Pinpoint the cell where the given text exists, returning its [X, Y] midpoint coordinate. 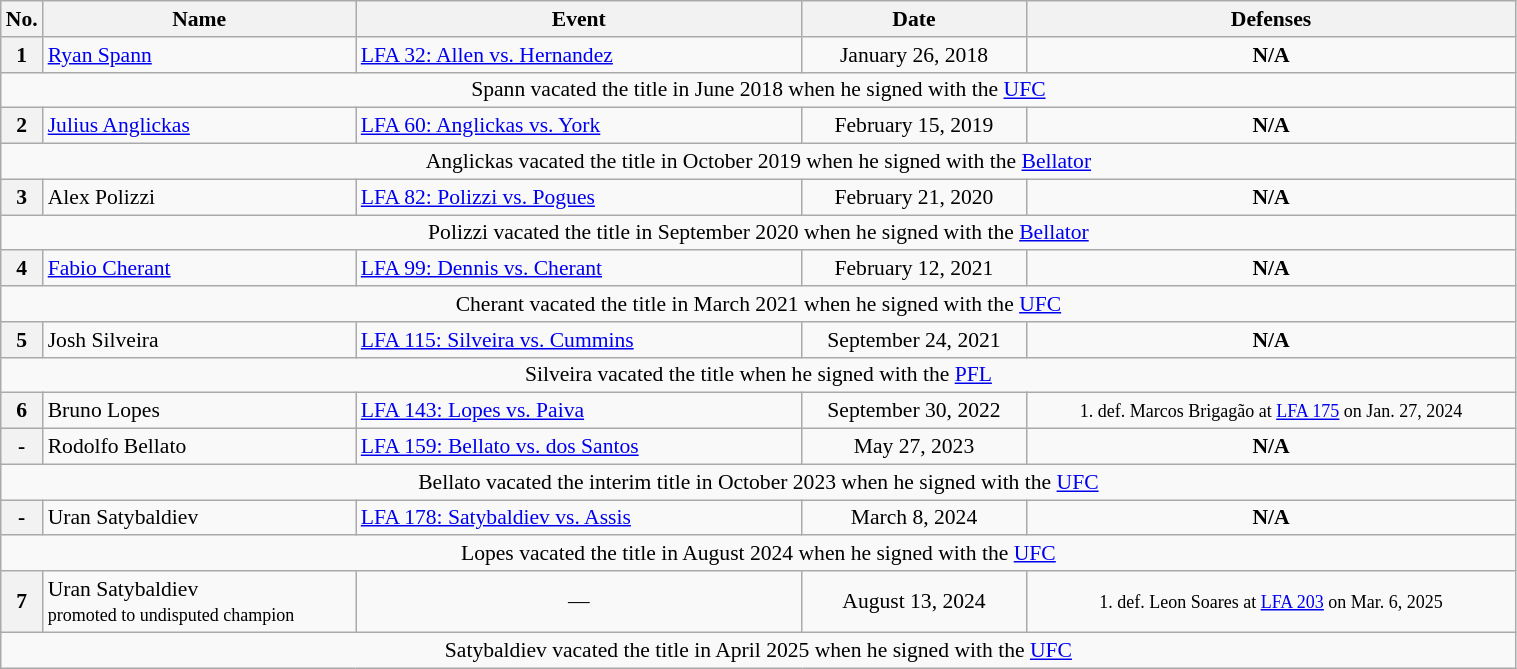
Defenses [1271, 19]
Uran Satybaldiev promoted to undisputed champion [200, 602]
Lopes vacated the title in August 2024 when he signed with the UFC [758, 554]
4 [22, 269]
3 [22, 197]
7 [22, 602]
Name [200, 19]
September 24, 2021 [914, 340]
Spann vacated the title in June 2018 when he signed with the UFC [758, 90]
Satybaldiev vacated the title in April 2025 when he signed with the UFC [758, 650]
September 30, 2022 [914, 411]
— [579, 602]
Rodolfo Bellato [200, 447]
February 21, 2020 [914, 197]
1. def. Marcos Brigagão at LFA 175 on Jan. 27, 2024 [1271, 411]
Uran Satybaldiev [200, 518]
March 8, 2024 [914, 518]
LFA 178: Satybaldiev vs. Assis [579, 518]
Josh Silveira [200, 340]
Bellato vacated the interim title in October 2023 when he signed with the UFC [758, 482]
LFA 82: Polizzi vs. Pogues [579, 197]
Event [579, 19]
Date [914, 19]
6 [22, 411]
August 13, 2024 [914, 602]
LFA 159: Bellato vs. dos Santos [579, 447]
LFA 115: Silveira vs. Cummins [579, 340]
LFA 143: Lopes vs. Paiva [579, 411]
February 12, 2021 [914, 269]
No. [22, 19]
January 26, 2018 [914, 55]
2 [22, 126]
Ryan Spann [200, 55]
LFA 60: Anglickas vs. York [579, 126]
Silveira vacated the title when he signed with the PFL [758, 375]
1. def. Leon Soares at LFA 203 on Mar. 6, 2025 [1271, 602]
Polizzi vacated the title in September 2020 when he signed with the Bellator [758, 233]
Cherant vacated the title in March 2021 when he signed with the UFC [758, 304]
LFA 32: Allen vs. Hernandez [579, 55]
May 27, 2023 [914, 447]
February 15, 2019 [914, 126]
Anglickas vacated the title in October 2019 when he signed with the Bellator [758, 162]
Bruno Lopes [200, 411]
Julius Anglickas [200, 126]
LFA 99: Dennis vs. Cherant [579, 269]
Alex Polizzi [200, 197]
1 [22, 55]
Fabio Cherant [200, 269]
5 [22, 340]
